Return the [x, y] coordinate for the center point of the cell that contains the specified text.  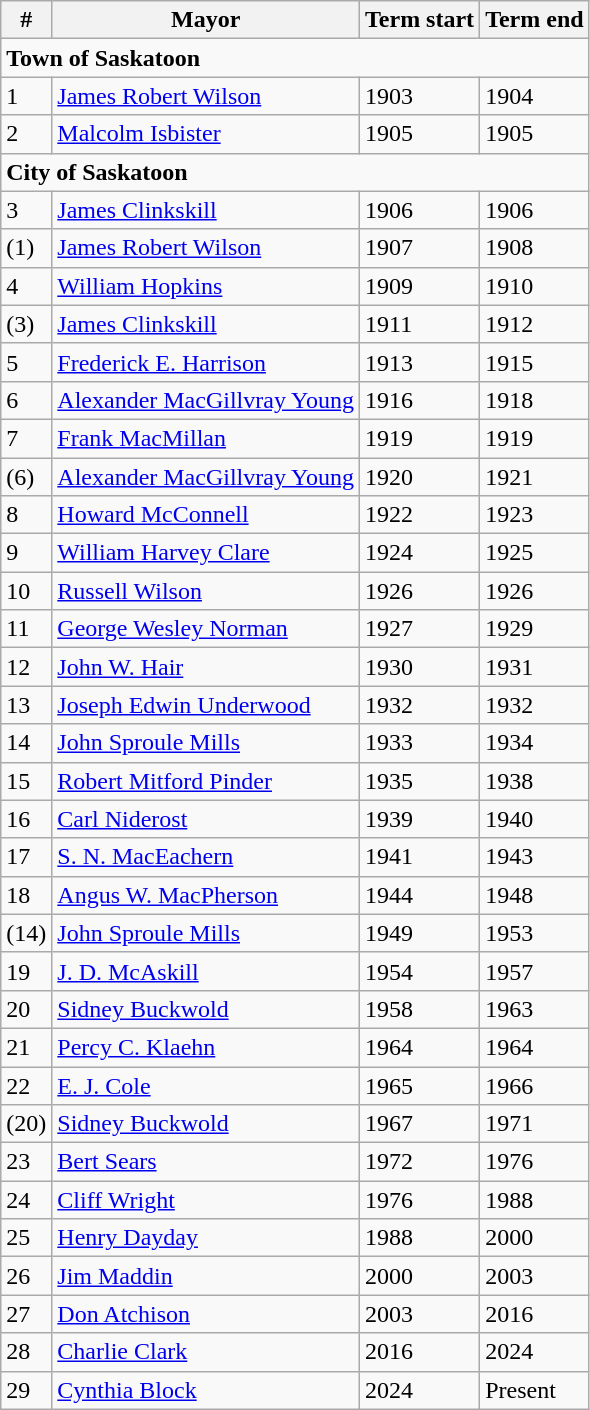
1939 [419, 819]
1925 [535, 553]
Angus W. MacPherson [206, 895]
1930 [419, 667]
Henry Dayday [206, 1238]
17 [26, 857]
23 [26, 1162]
Bert Sears [206, 1162]
1912 [535, 324]
Russell Wilson [206, 591]
12 [26, 667]
15 [26, 781]
25 [26, 1238]
1929 [535, 629]
John W. Hair [206, 667]
1954 [419, 971]
1958 [419, 1009]
1904 [535, 96]
1949 [419, 933]
Jim Maddin [206, 1276]
1940 [535, 819]
City of Saskatoon [295, 172]
1910 [535, 286]
4 [26, 286]
William Harvey Clare [206, 553]
Charlie Clark [206, 1352]
1931 [535, 667]
1935 [419, 781]
13 [26, 705]
1923 [535, 515]
(1) [26, 248]
Frank MacMillan [206, 438]
Town of Saskatoon [295, 58]
Cynthia Block [206, 1390]
29 [26, 1390]
1911 [419, 324]
18 [26, 895]
1908 [535, 248]
1971 [535, 1124]
1966 [535, 1085]
1907 [419, 248]
1920 [419, 477]
1953 [535, 933]
Mayor [206, 20]
10 [26, 591]
1938 [535, 781]
Howard McConnell [206, 515]
22 [26, 1085]
Percy C. Klaehn [206, 1047]
Cliff Wright [206, 1200]
9 [26, 553]
(20) [26, 1124]
11 [26, 629]
Joseph Edwin Underwood [206, 705]
1963 [535, 1009]
1957 [535, 971]
1967 [419, 1124]
24 [26, 1200]
# [26, 20]
14 [26, 743]
16 [26, 819]
1943 [535, 857]
E. J. Cole [206, 1085]
1948 [535, 895]
George Wesley Norman [206, 629]
Frederick E. Harrison [206, 362]
S. N. MacEachern [206, 857]
5 [26, 362]
1924 [419, 553]
26 [26, 1276]
8 [26, 515]
2 [26, 134]
(14) [26, 933]
William Hopkins [206, 286]
1915 [535, 362]
(6) [26, 477]
20 [26, 1009]
1 [26, 96]
Term start [419, 20]
6 [26, 400]
1922 [419, 515]
1933 [419, 743]
1921 [535, 477]
1941 [419, 857]
1918 [535, 400]
1965 [419, 1085]
Malcolm Isbister [206, 134]
1909 [419, 286]
1913 [419, 362]
Robert Mitford Pinder [206, 781]
Carl Niderost [206, 819]
1944 [419, 895]
(3) [26, 324]
1972 [419, 1162]
7 [26, 438]
3 [26, 210]
Don Atchison [206, 1314]
1916 [419, 400]
1927 [419, 629]
28 [26, 1352]
1934 [535, 743]
Term end [535, 20]
J. D. McAskill [206, 971]
19 [26, 971]
1903 [419, 96]
21 [26, 1047]
27 [26, 1314]
Present [535, 1390]
